Capture the cell that displays the provided text and extract its (x, y) central coordinate. 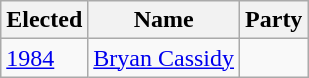
1984 (44, 58)
Name (164, 20)
Party (274, 20)
Elected (44, 20)
Bryan Cassidy (164, 58)
